From the cell containing the given text, extract its center point as (x, y) coordinate. 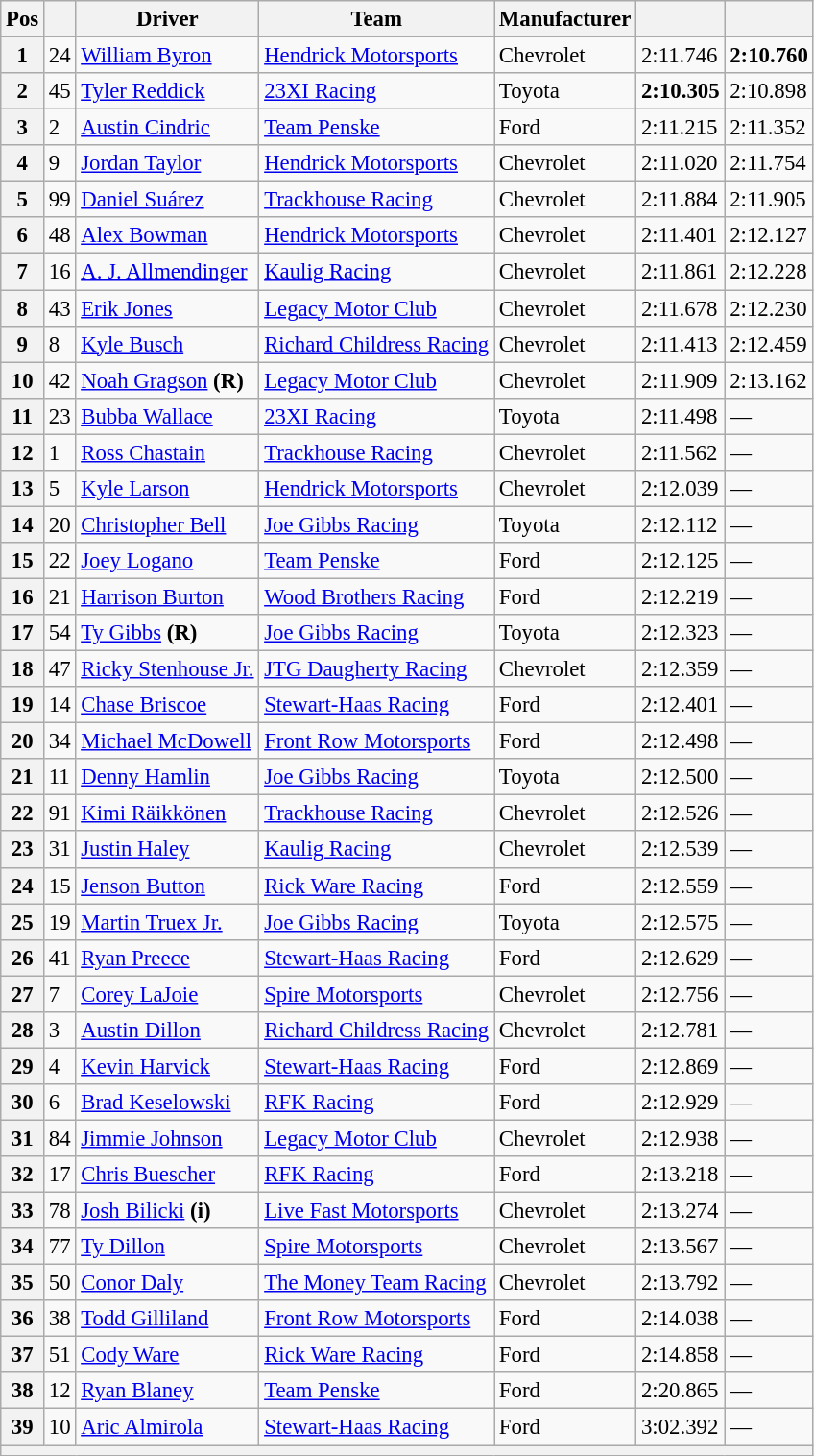
2:13.274 (681, 1211)
78 (60, 1211)
13 (23, 489)
Cody Ware (167, 1355)
2:14.038 (681, 1319)
2:12.938 (681, 1138)
2:12.323 (681, 633)
2:12.498 (681, 741)
Justin Haley (167, 850)
2:14.858 (681, 1355)
2:12.230 (769, 308)
2:12.127 (769, 235)
Jordan Taylor (167, 163)
48 (60, 235)
30 (23, 1103)
2:12.500 (681, 777)
Christopher Bell (167, 524)
Chris Buescher (167, 1175)
Kyle Larson (167, 489)
Kimi Räikkönen (167, 813)
Brad Keselowski (167, 1103)
Chase Briscoe (167, 705)
2:12.219 (681, 596)
2:11.884 (681, 200)
2:12.929 (681, 1103)
50 (60, 1283)
Austin Dillon (167, 1031)
2:20.865 (681, 1392)
Kyle Busch (167, 344)
2:11.413 (681, 344)
2:13.567 (681, 1247)
2:13.792 (681, 1283)
The Money Team Racing (376, 1283)
2:11.909 (681, 380)
Corey LaJoie (167, 994)
2:11.562 (681, 452)
2:10.898 (769, 91)
2:11.401 (681, 235)
JTG Daugherty Racing (376, 669)
Ty Dillon (167, 1247)
Aric Almirola (167, 1427)
2:11.215 (681, 128)
Pos (23, 19)
54 (60, 633)
Live Fast Motorsports (376, 1211)
32 (23, 1175)
47 (60, 669)
2:11.498 (681, 416)
Ryan Preece (167, 958)
37 (23, 1355)
Harrison Burton (167, 596)
42 (60, 380)
2:12.359 (681, 669)
Ricky Stenhouse Jr. (167, 669)
2:12.112 (681, 524)
2:12.401 (681, 705)
William Byron (167, 56)
Ryan Blaney (167, 1392)
51 (60, 1355)
35 (23, 1283)
Jenson Button (167, 886)
Wood Brothers Racing (376, 596)
91 (60, 813)
Noah Gragson (R) (167, 380)
Jimmie Johnson (167, 1138)
Josh Bilicki (i) (167, 1211)
2:11.861 (681, 272)
45 (60, 91)
Manufacturer (565, 19)
2:12.526 (681, 813)
2:12.629 (681, 958)
Alex Bowman (167, 235)
Tyler Reddick (167, 91)
2:12.539 (681, 850)
Todd Gilliland (167, 1319)
Ross Chastain (167, 452)
2:11.746 (681, 56)
2:10.760 (769, 56)
2:12.459 (769, 344)
Ty Gibbs (R) (167, 633)
2:11.020 (681, 163)
2:11.352 (769, 128)
2:12.575 (681, 922)
2:12.559 (681, 886)
41 (60, 958)
27 (23, 994)
Erik Jones (167, 308)
2:12.125 (681, 561)
Team (376, 19)
Bubba Wallace (167, 416)
3:02.392 (681, 1427)
84 (60, 1138)
Austin Cindric (167, 128)
18 (23, 669)
Joey Logano (167, 561)
2:12.039 (681, 489)
2:12.869 (681, 1066)
Driver (167, 19)
2:11.905 (769, 200)
2:12.228 (769, 272)
99 (60, 200)
A. J. Allmendinger (167, 272)
2:13.162 (769, 380)
2:11.754 (769, 163)
Denny Hamlin (167, 777)
Martin Truex Jr. (167, 922)
Daniel Suárez (167, 200)
Michael McDowell (167, 741)
2:10.305 (681, 91)
39 (23, 1427)
29 (23, 1066)
Kevin Harvick (167, 1066)
25 (23, 922)
Conor Daly (167, 1283)
28 (23, 1031)
43 (60, 308)
2:12.781 (681, 1031)
33 (23, 1211)
36 (23, 1319)
77 (60, 1247)
26 (23, 958)
2:12.756 (681, 994)
2:11.678 (681, 308)
2:13.218 (681, 1175)
